From the cell containing the given text, extract its center point as [x, y] coordinate. 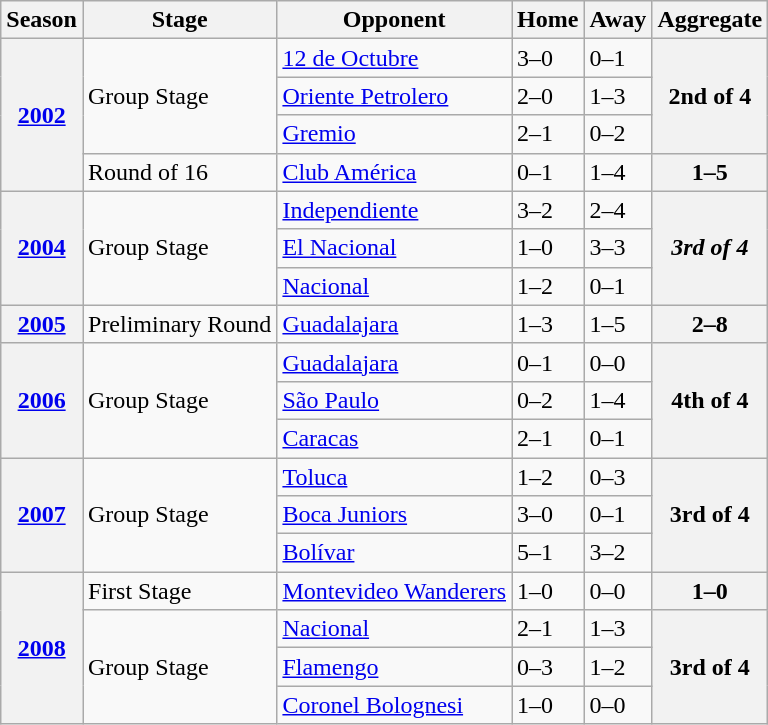
Stage [179, 20]
Preliminary Round [179, 324]
2002 [42, 115]
2–0 [548, 96]
Flamengo [394, 667]
2008 [42, 648]
5–1 [548, 553]
Season [42, 20]
2–8 [710, 324]
Aggregate [710, 20]
First Stage [179, 591]
Gremio [394, 134]
São Paulo [394, 400]
Away [618, 20]
12 de Octubre [394, 58]
Montevideo Wanderers [394, 591]
El Nacional [394, 248]
2006 [42, 400]
Independiente [394, 210]
Club América [394, 172]
3–3 [618, 248]
2–4 [618, 210]
4th of 4 [710, 400]
Coronel Bolognesi [394, 705]
Home [548, 20]
Caracas [394, 438]
2004 [42, 248]
Oriente Petrolero [394, 96]
2nd of 4 [710, 96]
Opponent [394, 20]
2005 [42, 324]
Bolívar [394, 553]
2007 [42, 515]
Toluca [394, 477]
Boca Juniors [394, 515]
Round of 16 [179, 172]
